From the cell containing the given text, extract its center point as [x, y] coordinate. 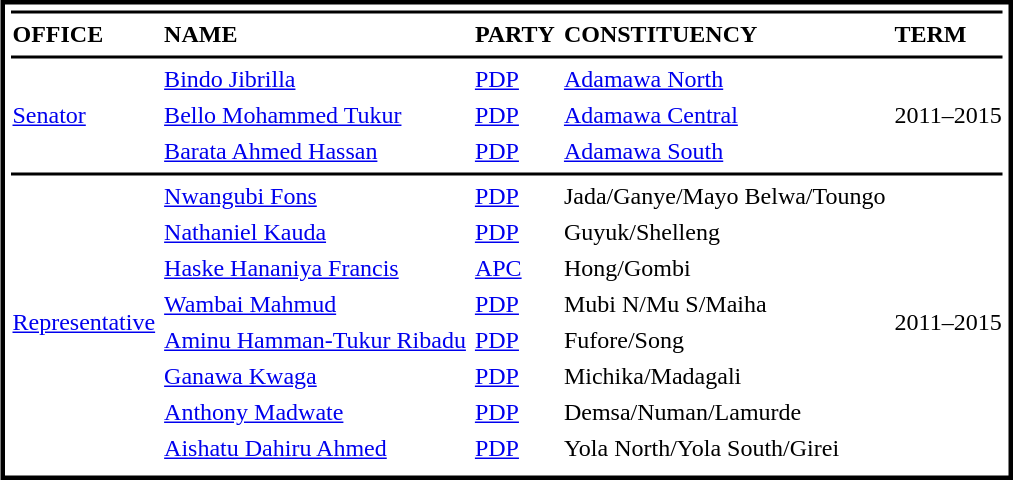
Demsa/Numan/Lamurde [724, 413]
Bello Mohammed Tukur [316, 115]
Ganawa Kwaga [316, 377]
Haske Hananiya Francis [316, 269]
Aminu Hamman-Tukur Ribadu [316, 341]
Representative [84, 323]
Senator [84, 115]
APC [514, 269]
Guyuk/Shelleng [724, 233]
Adamawa Central [724, 115]
Adamawa North [724, 79]
Aishatu Dahiru Ahmed [316, 449]
Michika/Madagali [724, 377]
Fufore/Song [724, 341]
Mubi N/Mu S/Maiha [724, 305]
Yola North/Yola South/Girei [724, 449]
PARTY [514, 35]
Wambai Mahmud [316, 305]
Hong/Gombi [724, 269]
OFFICE [84, 35]
Bindo Jibrilla [316, 79]
Barata Ahmed Hassan [316, 151]
CONSTITUENCY [724, 35]
TERM [948, 35]
Anthony Madwate [316, 413]
Nwangubi Fons [316, 197]
Nathaniel Kauda [316, 233]
NAME [316, 35]
Jada/Ganye/Mayo Belwa/Toungo [724, 197]
Adamawa South [724, 151]
